Output the [x, y] coordinate of the center of the cell containing the given text.  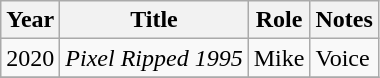
Mike [279, 58]
Voice [344, 58]
2020 [30, 58]
Pixel Ripped 1995 [154, 58]
Title [154, 20]
Notes [344, 20]
Year [30, 20]
Role [279, 20]
